Search for the cell housing the specified text and yield its [X, Y] center coordinate. 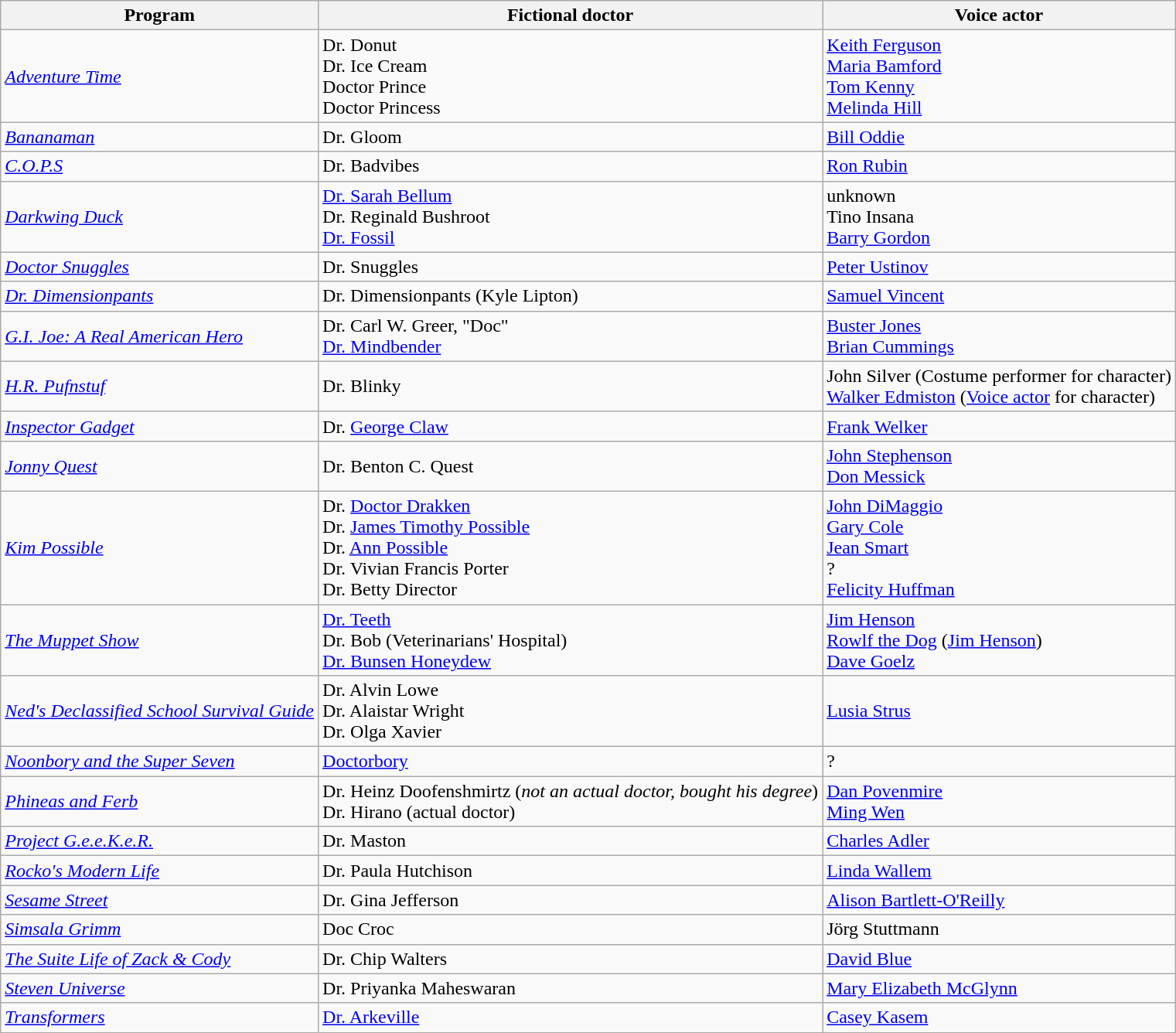
Inspector Gadget [159, 426]
Jörg Stuttmann [999, 929]
Jim Henson Rowlf the Dog (Jim Henson) Dave Goelz [999, 640]
H.R. Pufnstuf [159, 387]
Ron Rubin [999, 166]
Dr. Heinz Doofenshmirtz (not an actual doctor, bought his degree)Dr. Hirano (actual doctor) [571, 801]
Dr. Gloom [571, 137]
The Suite Life of Zack & Cody [159, 959]
Dr. Dimensionpants (Kyle Lipton) [571, 296]
Kim Possible [159, 547]
Noonbory and the Super Seven [159, 762]
John StephensonDon Messick [999, 465]
Fictional doctor [571, 15]
Alison Bartlett-O'Reilly [999, 900]
Bill Oddie [999, 137]
Dr. Benton C. Quest [571, 465]
Samuel Vincent [999, 296]
Adventure Time [159, 76]
Program [159, 15]
? [999, 762]
Steven Universe [159, 988]
Jonny Quest [159, 465]
John Silver (Costume performer for character)Walker Edmiston (Voice actor for character) [999, 387]
John DiMaggioGary ColeJean Smart?Felicity Huffman [999, 547]
Dr. George Claw [571, 426]
Dr. DonutDr. Ice CreamDoctor PrinceDoctor Princess [571, 76]
Rocko's Modern Life [159, 871]
Frank Welker [999, 426]
David Blue [999, 959]
Transformers [159, 1018]
Mary Elizabeth McGlynn [999, 988]
Dr. Chip Walters [571, 959]
Ned's Declassified School Survival Guide [159, 711]
Voice actor [999, 15]
Dr. Carl W. Greer, "Doc"Dr. Mindbender [571, 336]
Sesame Street [159, 900]
Casey Kasem [999, 1018]
Dr. Badvibes [571, 166]
unknownTino InsanaBarry Gordon [999, 216]
Phineas and Ferb [159, 801]
Dr. Alvin LoweDr. Alaistar WrightDr. Olga Xavier [571, 711]
Project G.e.e.K.e.R. [159, 841]
Bananaman [159, 137]
Keith FergusonMaria BamfordTom KennyMelinda Hill [999, 76]
Dr. Sarah BellumDr. Reginald Bushroot Dr. Fossil [571, 216]
Dr. TeethDr. Bob (Veterinarians' Hospital) Dr. Bunsen Honeydew [571, 640]
Lusia Strus [999, 711]
C.O.P.S [159, 166]
Dr. Paula Hutchison [571, 871]
Dr. Doctor DrakkenDr. James Timothy PossibleDr. Ann PossibleDr. Vivian Francis PorterDr. Betty Director [571, 547]
Darkwing Duck [159, 216]
G.I. Joe: A Real American Hero [159, 336]
Peter Ustinov [999, 267]
Dan PovenmireMing Wen [999, 801]
Buster JonesBrian Cummings [999, 336]
Doc Croc [571, 929]
Linda Wallem [999, 871]
Dr. Maston [571, 841]
Simsala Grimm [159, 929]
Doctorbory [571, 762]
Dr. Gina Jefferson [571, 900]
Dr. Priyanka Maheswaran [571, 988]
The Muppet Show [159, 640]
Doctor Snuggles [159, 267]
Dr. Arkeville [571, 1018]
Dr. Blinky [571, 387]
Dr. Snuggles [571, 267]
Charles Adler [999, 841]
Dr. Dimensionpants [159, 296]
